For the text-containing cell, return its midpoint in [X, Y] coordinate format. 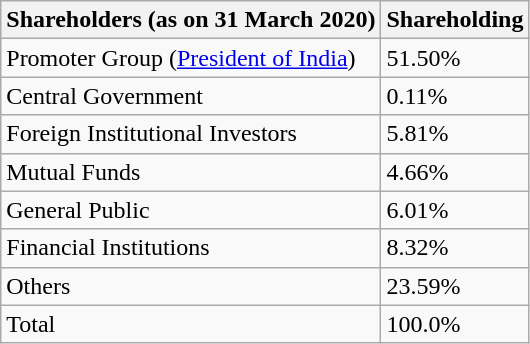
6.01% [455, 210]
Financial Institutions [191, 248]
Shareholding [455, 20]
Shareholders (as on 31 March 2020) [191, 20]
Others [191, 286]
Mutual Funds [191, 172]
8.32% [455, 248]
Central Government [191, 96]
0.11% [455, 96]
General Public [191, 210]
5.81% [455, 134]
23.59% [455, 286]
51.50% [455, 58]
4.66% [455, 172]
Foreign Institutional Investors [191, 134]
Promoter Group (President of India) [191, 58]
Total [191, 324]
100.0% [455, 324]
